Locate the cell with the specified text and output its [X, Y] center coordinate. 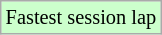
Fastest session lap [81, 17]
